Search for the cell housing the specified text and yield its [X, Y] center coordinate. 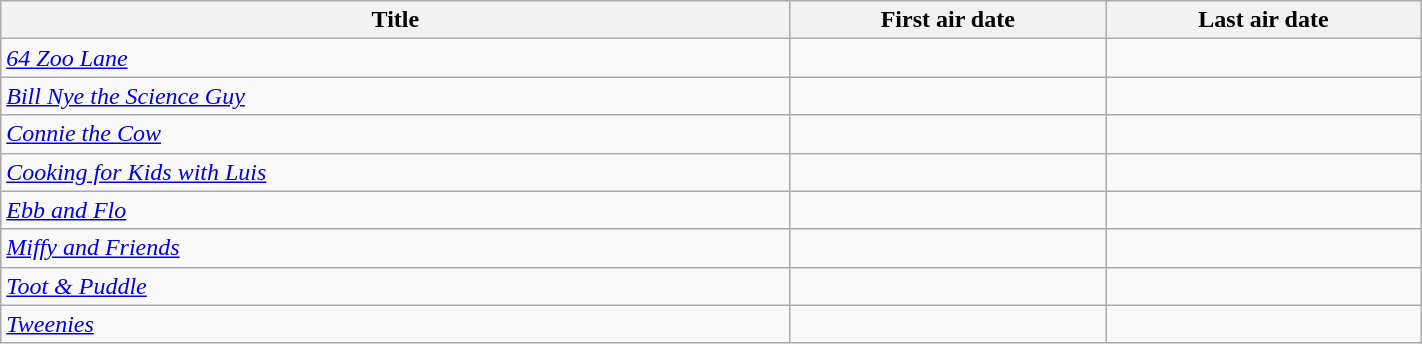
Connie the Cow [396, 134]
Tweenies [396, 324]
Toot & Puddle [396, 286]
Cooking for Kids with Luis [396, 172]
Ebb and Flo [396, 210]
Title [396, 20]
First air date [948, 20]
Last air date [1264, 20]
Bill Nye the Science Guy [396, 96]
Miffy and Friends [396, 248]
64 Zoo Lane [396, 58]
